Find where the given text appears and provide that cell's center as (X, Y) coordinate. 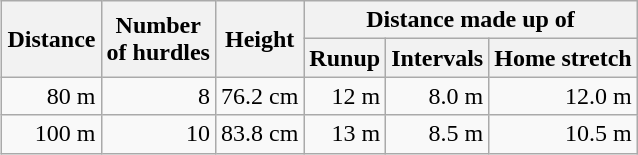
10 (158, 134)
Runup (345, 58)
12.0 m (564, 96)
8.0 m (438, 96)
12 m (345, 96)
8 (158, 96)
76.2 cm (259, 96)
Height (259, 39)
100 m (52, 134)
10.5 m (564, 134)
Intervals (438, 58)
8.5 m (438, 134)
Distance made up of (470, 20)
80 m (52, 96)
83.8 cm (259, 134)
Numberof hurdles (158, 39)
Distance (52, 39)
Home stretch (564, 58)
13 m (345, 134)
